Pinpoint the cell where the given text exists, returning its (x, y) midpoint coordinate. 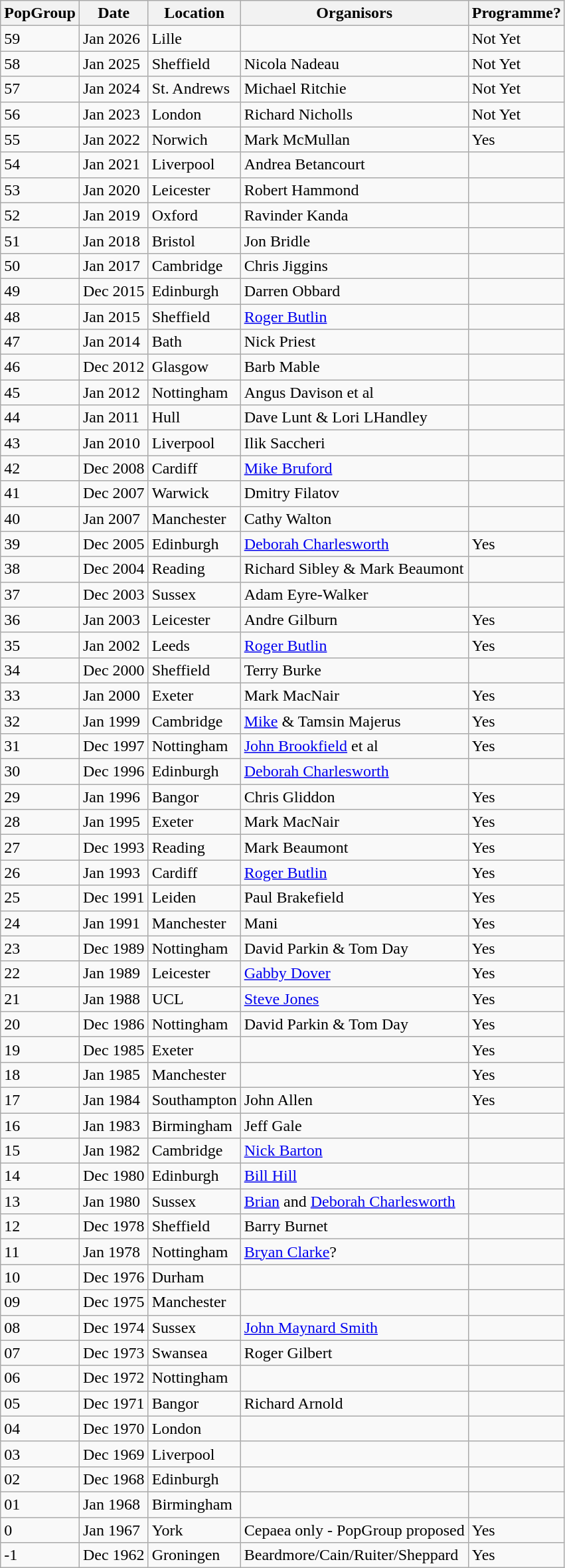
42 (40, 468)
Jan 2000 (114, 695)
Dec 1962 (114, 1555)
Cathy Walton (355, 519)
10 (40, 1277)
Jan 1982 (114, 1151)
17 (40, 1100)
Dec 1993 (114, 847)
Paul Brakefield (355, 898)
Jan 2012 (114, 392)
Durham (194, 1277)
Dec 2008 (114, 468)
08 (40, 1328)
Cepaea only - PopGroup proposed (355, 1529)
Steve Jones (355, 999)
Jan 1995 (114, 822)
Bath (194, 342)
18 (40, 1075)
John Allen (355, 1100)
Dec 1986 (114, 1024)
Angus Davison et al (355, 392)
Southampton (194, 1100)
Bryan Clarke? (355, 1252)
45 (40, 392)
Jan 2020 (114, 190)
28 (40, 822)
Jeff Gale (355, 1126)
Dec 2005 (114, 544)
Programme? (517, 13)
Jan 2022 (114, 139)
Richard Sibley & Mark Beaumont (355, 569)
Jan 2002 (114, 645)
Dec 1973 (114, 1353)
Nick Barton (355, 1151)
Dec 1989 (114, 948)
14 (40, 1176)
57 (40, 89)
Hull (194, 418)
53 (40, 190)
Dec 1978 (114, 1227)
Jan 2024 (114, 89)
Jan 1967 (114, 1529)
Darren Obbard (355, 291)
31 (40, 746)
Jan 2003 (114, 620)
22 (40, 974)
PopGroup (40, 13)
Jan 2015 (114, 317)
15 (40, 1151)
Richard Nicholls (355, 114)
06 (40, 1378)
48 (40, 317)
03 (40, 1454)
Oxford (194, 215)
44 (40, 418)
Jan 2018 (114, 240)
40 (40, 519)
13 (40, 1201)
Jan 1988 (114, 999)
Nicola Nadeau (355, 64)
Dec 1968 (114, 1479)
Dec 1996 (114, 772)
Andre Gilburn (355, 620)
John Maynard Smith (355, 1328)
Dec 1971 (114, 1403)
Jan 1985 (114, 1075)
11 (40, 1252)
Jan 1983 (114, 1126)
04 (40, 1429)
Roger Gilbert (355, 1353)
Jon Bridle (355, 240)
St. Andrews (194, 89)
Location (194, 13)
58 (40, 64)
37 (40, 594)
01 (40, 1504)
Brian and Deborah Charlesworth (355, 1201)
Jan 1993 (114, 873)
50 (40, 266)
Jan 2025 (114, 64)
43 (40, 443)
Jan 1991 (114, 923)
35 (40, 645)
UCL (194, 999)
John Brookfield et al (355, 746)
Jan 2014 (114, 342)
Leiden (194, 898)
Dec 1976 (114, 1277)
Jan 1968 (114, 1504)
York (194, 1529)
39 (40, 544)
Jan 2026 (114, 39)
Dec 1985 (114, 1049)
Chris Jiggins (355, 266)
56 (40, 114)
Jan 1996 (114, 797)
Dec 1991 (114, 898)
Robert Hammond (355, 190)
Dec 1969 (114, 1454)
07 (40, 1353)
Mike & Tamsin Majerus (355, 721)
20 (40, 1024)
41 (40, 493)
Dave Lunt & Lori LHandley (355, 418)
Dec 1970 (114, 1429)
Dec 1972 (114, 1378)
Jan 2017 (114, 266)
Ravinder Kanda (355, 215)
24 (40, 923)
Michael Ritchie (355, 89)
Barry Burnet (355, 1227)
47 (40, 342)
Dec 2000 (114, 670)
Jan 1989 (114, 974)
Jan 2007 (114, 519)
Jan 2019 (114, 215)
Bristol (194, 240)
Mani (355, 923)
Andrea Betancourt (355, 165)
25 (40, 898)
Jan 2023 (114, 114)
46 (40, 367)
Glasgow (194, 367)
49 (40, 291)
Dec 2012 (114, 367)
0 (40, 1529)
54 (40, 165)
21 (40, 999)
Jan 1999 (114, 721)
Jan 1980 (114, 1201)
02 (40, 1479)
55 (40, 139)
52 (40, 215)
29 (40, 797)
26 (40, 873)
Dec 2015 (114, 291)
Mike Bruford (355, 468)
Jan 1984 (114, 1100)
Dmitry Filatov (355, 493)
Dec 2004 (114, 569)
Mark Beaumont (355, 847)
09 (40, 1302)
Swansea (194, 1353)
Mark McMullan (355, 139)
51 (40, 240)
32 (40, 721)
Lille (194, 39)
Dec 1974 (114, 1328)
36 (40, 620)
Bill Hill (355, 1176)
-1 (40, 1555)
33 (40, 695)
19 (40, 1049)
59 (40, 39)
30 (40, 772)
23 (40, 948)
Jan 2010 (114, 443)
Groningen (194, 1555)
Dec 2007 (114, 493)
Richard Arnold (355, 1403)
Beardmore/Cain/Ruiter/Sheppard (355, 1555)
38 (40, 569)
Chris Gliddon (355, 797)
Terry Burke (355, 670)
12 (40, 1227)
34 (40, 670)
Ilik Saccheri (355, 443)
Nick Priest (355, 342)
Barb Mable (355, 367)
27 (40, 847)
Norwich (194, 139)
Dec 1975 (114, 1302)
Organisors (355, 13)
Leeds (194, 645)
Gabby Dover (355, 974)
16 (40, 1126)
Jan 2021 (114, 165)
Jan 2011 (114, 418)
Adam Eyre-Walker (355, 594)
Dec 1997 (114, 746)
Date (114, 13)
Warwick (194, 493)
Dec 2003 (114, 594)
Jan 1978 (114, 1252)
05 (40, 1403)
Dec 1980 (114, 1176)
